Scan for the cell matching the given text and deliver its [x, y] coordinate at center. 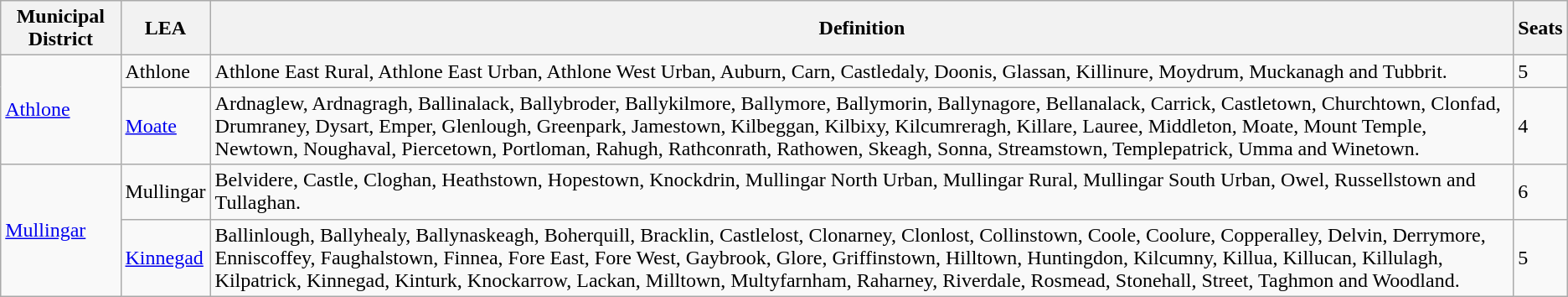
Moate [166, 126]
LEA [166, 29]
4 [1540, 126]
Athlone East Rural, Athlone East Urban, Athlone West Urban, Auburn, Carn, Castledaly, Doonis, Glassan, Killinure, Moydrum, Muckanagh and Tubbrit. [862, 71]
Municipal District [60, 29]
Seats [1540, 29]
6 [1540, 191]
Kinnegad [166, 258]
Definition [862, 29]
